Capture the cell that displays the provided text and extract its [X, Y] central coordinate. 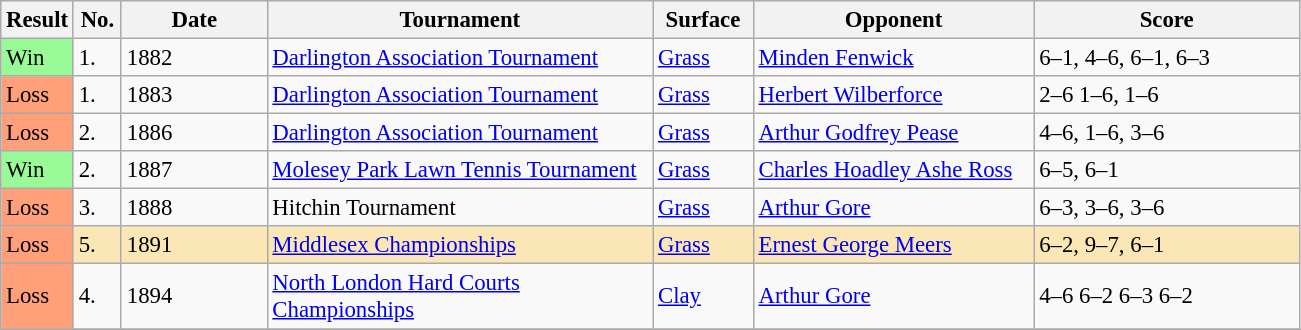
1888 [194, 208]
1882 [194, 58]
1886 [194, 133]
6–5, 6–1 [1167, 170]
5. [97, 245]
1894 [194, 296]
6–3, 3–6, 3–6 [1167, 208]
2–6 1–6, 1–6 [1167, 95]
Ernest George Meers [894, 245]
Hitchin Tournament [460, 208]
1887 [194, 170]
4–6 6–2 6–3 6–2 [1167, 296]
3. [97, 208]
Middlesex Championships [460, 245]
Tournament [460, 20]
Molesey Park Lawn Tennis Tournament [460, 170]
North London Hard Courts Championships [460, 296]
4–6, 1–6, 3–6 [1167, 133]
Minden Fenwick [894, 58]
Surface [704, 20]
Charles Hoadley Ashe Ross [894, 170]
1883 [194, 95]
1891 [194, 245]
Clay [704, 296]
Arthur Godfrey Pease [894, 133]
Herbert Wilberforce [894, 95]
Date [194, 20]
6–1, 4–6, 6–1, 6–3 [1167, 58]
Score [1167, 20]
Opponent [894, 20]
Result [38, 20]
4. [97, 296]
6–2, 9–7, 6–1 [1167, 245]
No. [97, 20]
